Return the [X, Y] coordinate for the center point of the cell that contains the specified text.  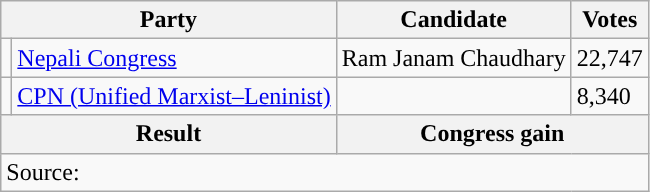
CPN (Unified Marxist–Leninist) [174, 96]
Votes [610, 20]
Nepali Congress [174, 58]
22,747 [610, 58]
Party [168, 20]
8,340 [610, 96]
Candidate [454, 20]
Ram Janam Chaudhary [454, 58]
Result [168, 134]
Source: [325, 172]
Congress gain [492, 134]
